Capture the cell that displays the provided text and extract its [X, Y] central coordinate. 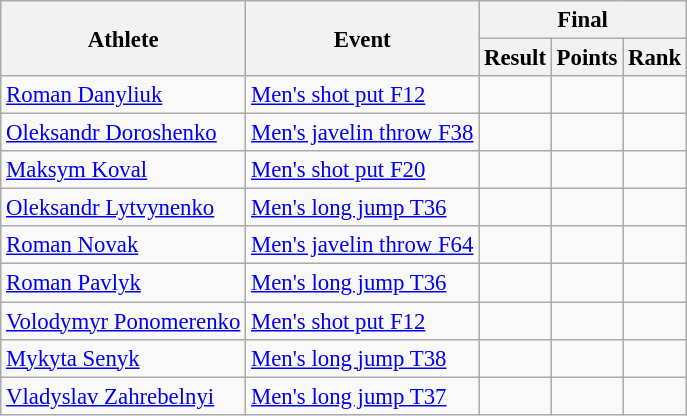
Event [362, 38]
Men's shot put F20 [362, 170]
Oleksandr Doroshenko [124, 133]
Men's long jump T38 [362, 358]
Men's javelin throw F38 [362, 133]
Mykyta Senyk [124, 358]
Men's long jump T37 [362, 396]
Athlete [124, 38]
Points [586, 58]
Vladyslav Zahrebelnyi [124, 396]
Result [516, 58]
Maksym Koval [124, 170]
Final [583, 20]
Oleksandr Lytvynenko [124, 208]
Men's javelin throw F64 [362, 245]
Rank [655, 58]
Roman Pavlyk [124, 283]
Roman Novak [124, 245]
Volodymyr Ponomerenko [124, 321]
Roman Danyliuk [124, 95]
